For the text-containing cell, return its midpoint in [X, Y] coordinate format. 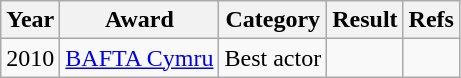
BAFTA Cymru [140, 58]
2010 [30, 58]
Result [365, 20]
Refs [431, 20]
Best actor [273, 58]
Year [30, 20]
Award [140, 20]
Category [273, 20]
